From the cell containing the given text, extract its center point as [x, y] coordinate. 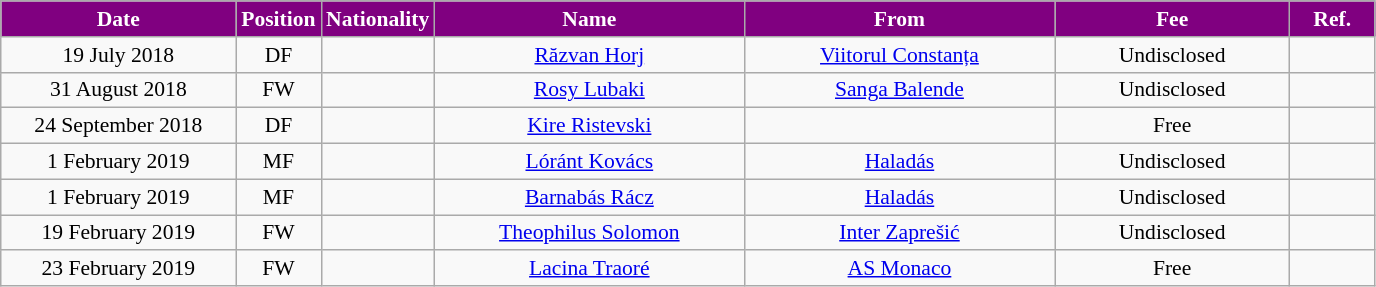
19 February 2019 [118, 233]
Viitorul Constanța [899, 55]
Theophilus Solomon [589, 233]
Nationality [378, 19]
Kire Ristevski [589, 126]
From [899, 19]
Lacina Traoré [589, 269]
Fee [1172, 19]
AS Monaco [899, 269]
24 September 2018 [118, 126]
Sanga Balende [899, 90]
Barnabás Rácz [589, 197]
Inter Zaprešić [899, 233]
Lóránt Kovács [589, 162]
Date [118, 19]
19 July 2018 [118, 55]
Name [589, 19]
31 August 2018 [118, 90]
23 February 2019 [118, 269]
Răzvan Horj [589, 55]
Position [278, 19]
Rosy Lubaki [589, 90]
Ref. [1332, 19]
